Identify which cell holds the provided text, then report its [x, y] central coordinate. 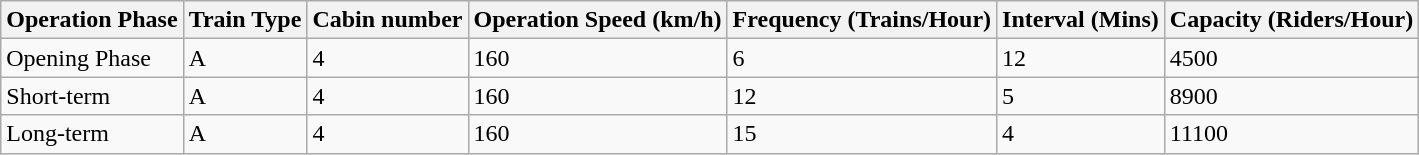
Short-term [92, 96]
Capacity (Riders/Hour) [1291, 20]
Interval (Mins) [1081, 20]
8900 [1291, 96]
Opening Phase [92, 58]
Frequency (Trains/Hour) [862, 20]
Train Type [245, 20]
15 [862, 134]
Operation Speed (km/h) [598, 20]
Cabin number [388, 20]
4500 [1291, 58]
11100 [1291, 134]
Long-term [92, 134]
Operation Phase [92, 20]
5 [1081, 96]
6 [862, 58]
